For the text-containing cell, return its midpoint in [x, y] coordinate format. 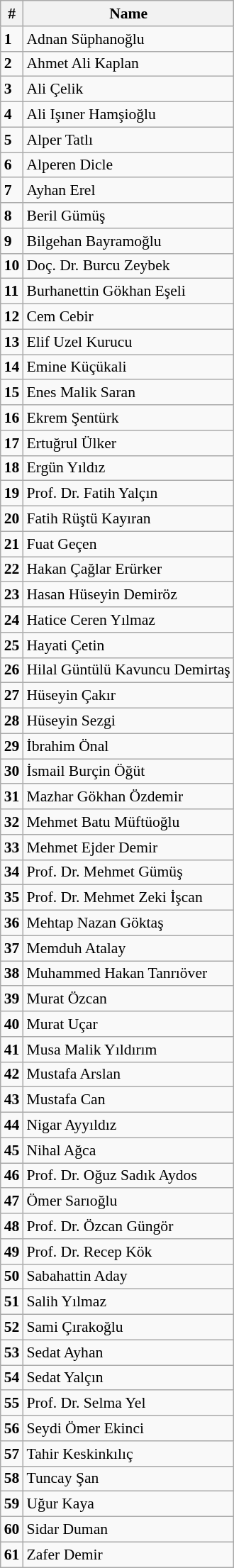
10 [12, 266]
15 [12, 393]
42 [12, 1074]
Name [128, 13]
Prof. Dr. Selma Yel [128, 1403]
Ekrem Şentürk [128, 418]
Sabahattin Aday [128, 1277]
31 [12, 797]
9 [12, 241]
56 [12, 1428]
Zafer Demir [128, 1555]
24 [12, 620]
21 [12, 544]
Musa Malik Yıldırım [128, 1050]
Sedat Ayhan [128, 1352]
Sidar Duman [128, 1530]
1 [12, 39]
40 [12, 1024]
58 [12, 1479]
14 [12, 367]
Ergün Yıldız [128, 468]
Hatice Ceren Yılmaz [128, 620]
46 [12, 1176]
50 [12, 1277]
Hakan Çağlar Erürker [128, 569]
61 [12, 1555]
Tuncay Şan [128, 1479]
38 [12, 974]
57 [12, 1454]
45 [12, 1150]
Ömer Sarıoğlu [128, 1201]
25 [12, 645]
Prof. Dr. Recep Kök [128, 1252]
54 [12, 1378]
8 [12, 216]
Fatih Rüştü Kayıran [128, 519]
Nigar Ayyıldız [128, 1125]
23 [12, 595]
Prof. Dr. Mehmet Gümüş [128, 872]
29 [12, 746]
İsmail Burçin Öğüt [128, 772]
20 [12, 519]
60 [12, 1530]
Alperen Dicle [128, 165]
Mazhar Gökhan Özdemir [128, 797]
6 [12, 165]
Mustafa Arslan [128, 1074]
Cem Cebir [128, 317]
34 [12, 872]
Prof. Dr. Mehmet Zeki İşcan [128, 898]
48 [12, 1226]
Murat Uçar [128, 1024]
Seydi Ömer Ekinci [128, 1428]
Adnan Süphanoğlu [128, 39]
Ahmet Ali Kaplan [128, 64]
Beril Gümüş [128, 216]
Elif Uzel Kurucu [128, 342]
Muhammed Hakan Tanrıöver [128, 974]
33 [12, 847]
16 [12, 418]
Fuat Geçen [128, 544]
37 [12, 948]
52 [12, 1328]
Emine Küçükali [128, 367]
5 [12, 140]
Mehmet Ejder Demir [128, 847]
Prof. Dr. Özcan Güngör [128, 1226]
35 [12, 898]
51 [12, 1302]
Burhanettin Gökhan Eşeli [128, 291]
2 [12, 64]
28 [12, 721]
11 [12, 291]
12 [12, 317]
4 [12, 115]
Tahir Keskinkılıç [128, 1454]
Hüseyin Çakır [128, 696]
Prof. Dr. Fatih Yalçın [128, 494]
# [12, 13]
22 [12, 569]
İbrahim Önal [128, 746]
Alper Tatlı [128, 140]
7 [12, 191]
Hüseyin Sezgi [128, 721]
Ayhan Erel [128, 191]
47 [12, 1201]
Mustafa Can [128, 1100]
36 [12, 923]
Hilal Güntülü Kavuncu Demirtaş [128, 670]
Hasan Hüseyin Demiröz [128, 595]
Sami Çırakoğlu [128, 1328]
30 [12, 772]
18 [12, 468]
Hayati Çetin [128, 645]
59 [12, 1504]
26 [12, 670]
43 [12, 1100]
3 [12, 89]
27 [12, 696]
Mehtap Nazan Göktaş [128, 923]
44 [12, 1125]
19 [12, 494]
17 [12, 443]
Doç. Dr. Burcu Zeybek [128, 266]
39 [12, 999]
41 [12, 1050]
Bilgehan Bayramoğlu [128, 241]
13 [12, 342]
Enes Malik Saran [128, 393]
Prof. Dr. Oğuz Sadık Aydos [128, 1176]
Memduh Atalay [128, 948]
49 [12, 1252]
53 [12, 1352]
Ali Çelik [128, 89]
55 [12, 1403]
32 [12, 822]
Mehmet Batu Müftüoğlu [128, 822]
Nihal Ağca [128, 1150]
Uğur Kaya [128, 1504]
Ertuğrul Ülker [128, 443]
Salih Yılmaz [128, 1302]
Ali Işıner Hamşioğlu [128, 115]
Murat Özcan [128, 999]
Sedat Yalçın [128, 1378]
